From the cell containing the given text, extract its center point as (x, y) coordinate. 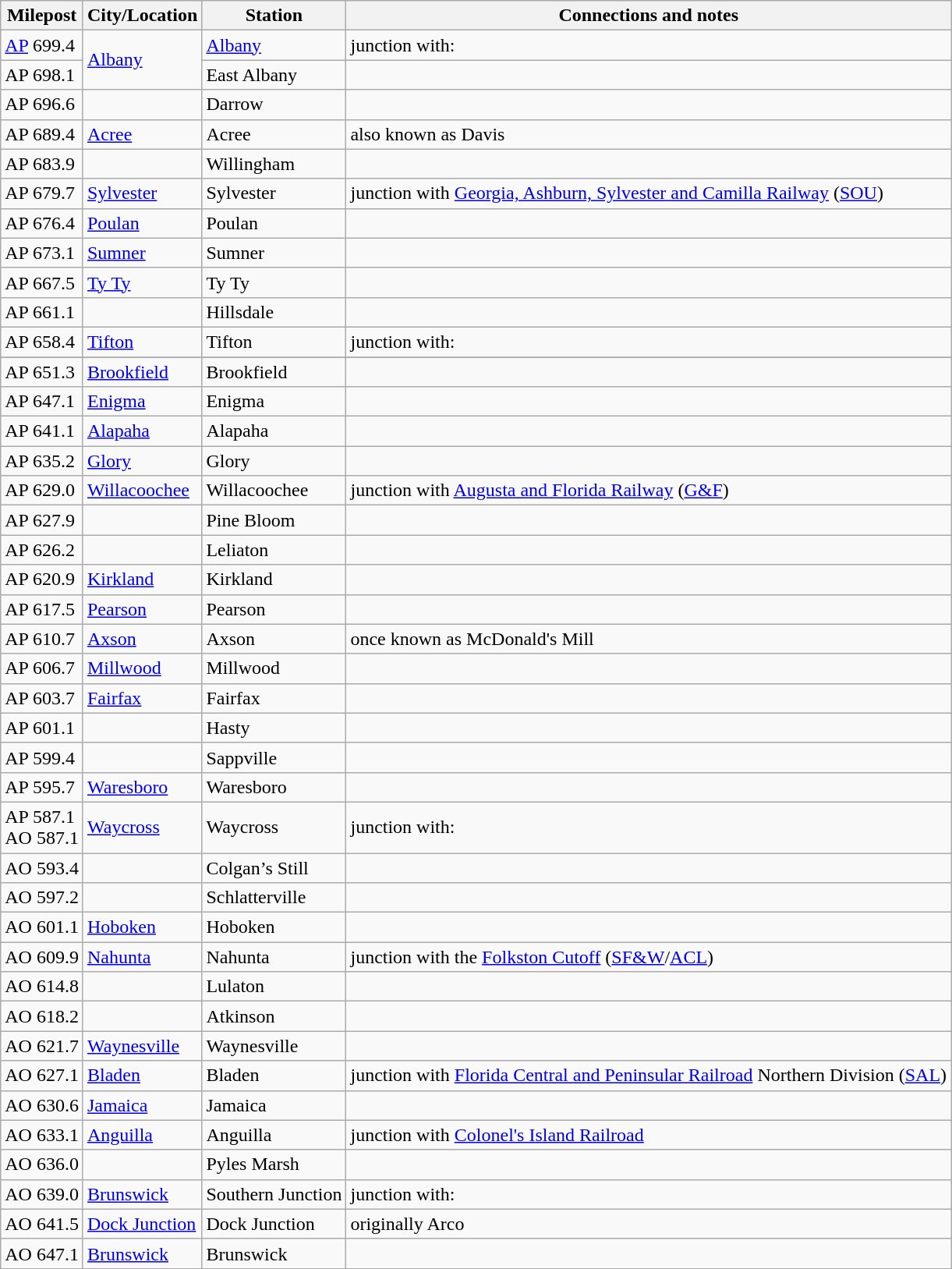
Colgan’s Still (274, 868)
AP 595.7 (42, 787)
AP 617.5 (42, 609)
Darrow (274, 105)
AP 627.9 (42, 520)
AO 627.1 (42, 1076)
AO 636.0 (42, 1164)
Milepost (42, 16)
AO 621.7 (42, 1046)
AP 699.4 (42, 45)
Sappville (274, 757)
AP 683.9 (42, 164)
AP 676.4 (42, 223)
Connections and notes (649, 16)
AO 593.4 (42, 868)
Pine Bloom (274, 520)
Leliaton (274, 550)
AP 606.7 (42, 668)
AP 647.1 (42, 402)
Pyles Marsh (274, 1164)
junction with Georgia, Ashburn, Sylvester and Camilla Railway (SOU) (649, 193)
AP 629.0 (42, 491)
junction with Colonel's Island Railroad (649, 1135)
AP 667.5 (42, 282)
also known as Davis (649, 134)
Schlatterville (274, 898)
junction with the Folkston Cutoff (SF&W/ACL) (649, 957)
originally Arco (649, 1224)
AP 661.1 (42, 312)
junction with Florida Central and Peninsular Railroad Northern Division (SAL) (649, 1076)
Station (274, 16)
Atkinson (274, 1016)
AP 696.6 (42, 105)
once known as McDonald's Mill (649, 639)
AO 601.1 (42, 927)
AP 610.7 (42, 639)
Lulaton (274, 987)
Hillsdale (274, 312)
AP 587.1AO 587.1 (42, 827)
Hasty (274, 728)
City/Location (142, 16)
AP 641.1 (42, 431)
AP 658.4 (42, 342)
AP 673.1 (42, 253)
AP 601.1 (42, 728)
AO 597.2 (42, 898)
AO 618.2 (42, 1016)
AP 603.7 (42, 698)
AP 679.7 (42, 193)
Willingham (274, 164)
AO 633.1 (42, 1135)
AP 599.4 (42, 757)
AP 626.2 (42, 550)
AO 647.1 (42, 1253)
AO 630.6 (42, 1105)
AP 620.9 (42, 580)
AO 641.5 (42, 1224)
AP 698.1 (42, 75)
AP 651.3 (42, 372)
Southern Junction (274, 1194)
AP 635.2 (42, 461)
AO 639.0 (42, 1194)
AO 614.8 (42, 987)
AP 689.4 (42, 134)
AO 609.9 (42, 957)
East Albany (274, 75)
junction with Augusta and Florida Railway (G&F) (649, 491)
